Provide the [x, y] coordinate of the cell's center where the given text is located.  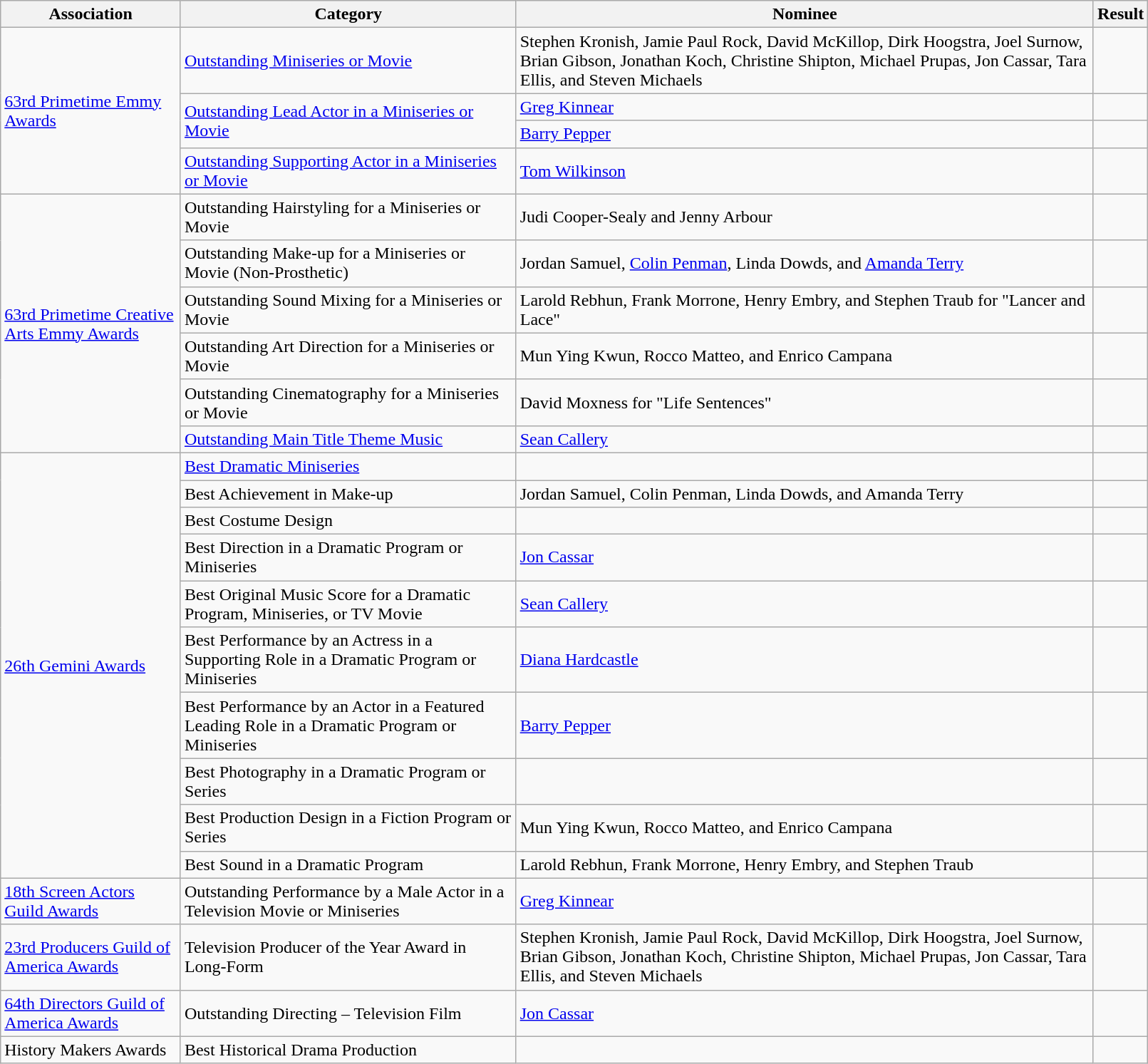
Outstanding Supporting Actor in a Miniseries or Movie [348, 171]
Outstanding Make-up for a Miniseries or Movie (Non-Prosthetic) [348, 264]
63rd Primetime Creative Arts Emmy Awards [91, 324]
Best Photography in a Dramatic Program or Series [348, 781]
Best Sound in a Dramatic Program [348, 864]
Nominee [805, 14]
64th Directors Guild of America Awards [91, 1013]
Category [348, 14]
Outstanding Cinematography for a Miniseries or Movie [348, 402]
Judi Cooper-Sealy and Jenny Arbour [805, 217]
Result [1120, 14]
Best Performance by an Actor in a Featured Leading Role in a Dramatic Program or Miniseries [348, 725]
Best Production Design in a Fiction Program or Series [348, 828]
Best Costume Design [348, 521]
Tom Wilkinson [805, 171]
Diana Hardcastle [805, 660]
Television Producer of the Year Award in Long-Form [348, 957]
Best Original Music Score for a Dramatic Program, Miniseries, or TV Movie [348, 604]
Best Dramatic Miniseries [348, 466]
63rd Primetime Emmy Awards [91, 111]
Association [91, 14]
Outstanding Performance by a Male Actor in a Television Movie or Miniseries [348, 901]
Best Historical Drama Production [348, 1050]
23rd Producers Guild of America Awards [91, 957]
18th Screen Actors Guild Awards [91, 901]
Best Direction in a Dramatic Program or Miniseries [348, 557]
Outstanding Main Title Theme Music [348, 439]
History Makers Awards [91, 1050]
Best Performance by an Actress in a Supporting Role in a Dramatic Program or Miniseries [348, 660]
Outstanding Sound Mixing for a Miniseries or Movie [348, 309]
Outstanding Hairstyling for a Miniseries or Movie [348, 217]
Outstanding Art Direction for a Miniseries or Movie [348, 356]
Best Achievement in Make-up [348, 494]
Larold Rebhun, Frank Morrone, Henry Embry, and Stephen Traub [805, 864]
26th Gemini Awards [91, 666]
Outstanding Lead Actor in a Miniseries or Movie [348, 120]
Larold Rebhun, Frank Morrone, Henry Embry, and Stephen Traub for "Lancer and Lace" [805, 309]
Outstanding Directing – Television Film [348, 1013]
Outstanding Miniseries or Movie [348, 61]
David Moxness for "Life Sentences" [805, 402]
